Detect which cell encompasses the target text, then output its (x, y) center coordinate. 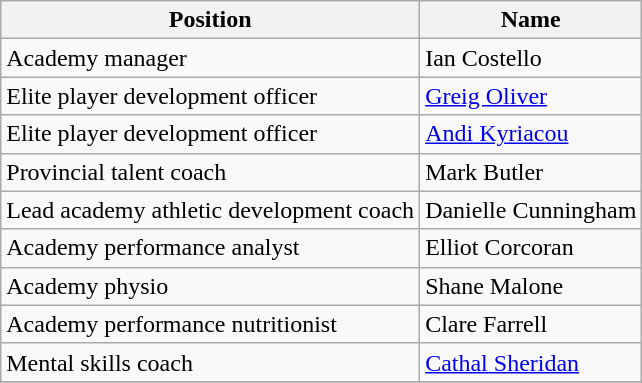
Position (210, 20)
Mental skills coach (210, 362)
Mark Butler (531, 172)
Lead academy athletic development coach (210, 210)
Shane Malone (531, 286)
Ian Costello (531, 58)
Danielle Cunningham (531, 210)
Elliot Corcoran (531, 248)
Clare Farrell (531, 324)
Cathal Sheridan (531, 362)
Academy physio (210, 286)
Academy manager (210, 58)
Andi Kyriacou (531, 134)
Name (531, 20)
Academy performance analyst (210, 248)
Greig Oliver (531, 96)
Provincial talent coach (210, 172)
Academy performance nutritionist (210, 324)
